For the text-containing cell, return its midpoint in [X, Y] coordinate format. 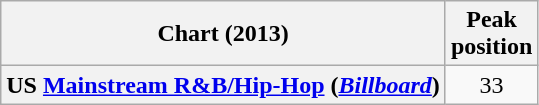
Chart (2013) [224, 34]
33 [491, 85]
Peakposition [491, 34]
US Mainstream R&B/Hip-Hop (Billboard) [224, 85]
